Output the [X, Y] coordinate of the center of the cell containing the given text.  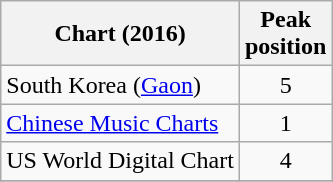
5 [285, 85]
Peakposition [285, 34]
US World Digital Chart [120, 161]
Chinese Music Charts [120, 123]
Chart (2016) [120, 34]
South Korea (Gaon) [120, 85]
1 [285, 123]
4 [285, 161]
